Return the (x, y) coordinate for the center point of the cell that contains the specified text.  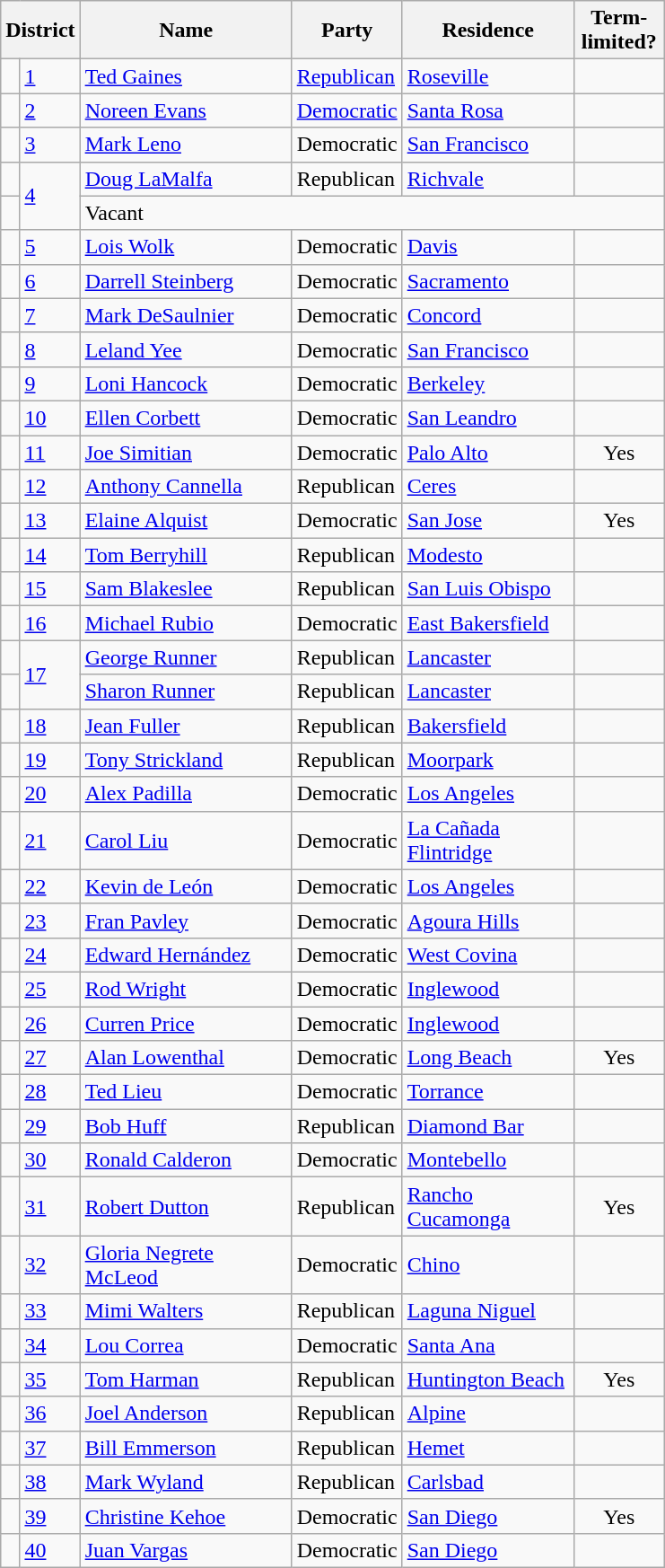
Juan Vargas (186, 1550)
East Bakersfield (488, 623)
15 (50, 589)
22 (50, 886)
Chino (488, 1264)
25 (50, 989)
Santa Ana (488, 1345)
Joe Simitian (186, 452)
6 (50, 281)
Gloria Negrete McLeod (186, 1264)
20 (50, 794)
33 (50, 1311)
Mark Wyland (186, 1482)
Lois Wolk (186, 247)
Ted Lieu (186, 1092)
7 (50, 315)
40 (50, 1550)
Name (186, 31)
12 (50, 487)
San Jose (488, 521)
Term-limited? (619, 31)
Tom Berryhill (186, 555)
13 (50, 521)
Christine Kehoe (186, 1516)
Alpine (488, 1414)
10 (50, 418)
Mark Leno (186, 145)
Rod Wright (186, 989)
Alex Padilla (186, 794)
2 (50, 110)
Huntington Beach (488, 1379)
23 (50, 921)
Bill Emmerson (186, 1448)
Ronald Calderon (186, 1160)
Santa Rosa (488, 110)
La Cañada Flintridge (488, 841)
Carol Liu (186, 841)
Hemet (488, 1448)
San Leandro (488, 418)
Loni Hancock (186, 383)
Berkeley (488, 383)
San Luis Obispo (488, 589)
27 (50, 1058)
Residence (488, 31)
Tom Harman (186, 1379)
Alan Lowenthal (186, 1058)
14 (50, 555)
Ellen Corbett (186, 418)
Laguna Niguel (488, 1311)
Kevin de León (186, 886)
32 (50, 1264)
Leland Yee (186, 349)
Ted Gaines (186, 76)
Lou Correa (186, 1345)
Moorpark (488, 760)
36 (50, 1414)
Modesto (488, 555)
Concord (488, 315)
21 (50, 841)
26 (50, 1023)
Tony Strickland (186, 760)
28 (50, 1092)
Richvale (488, 179)
9 (50, 383)
8 (50, 349)
37 (50, 1448)
Montebello (488, 1160)
31 (50, 1207)
18 (50, 726)
Michael Rubio (186, 623)
35 (50, 1379)
38 (50, 1482)
Diamond Bar (488, 1126)
Palo Alto (488, 452)
Elaine Alquist (186, 521)
3 (50, 145)
39 (50, 1516)
Davis (488, 247)
Fran Pavley (186, 921)
Bob Huff (186, 1126)
Mimi Walters (186, 1311)
4 (50, 196)
Noreen Evans (186, 110)
Curren Price (186, 1023)
Sharon Runner (186, 692)
George Runner (186, 657)
Bakersfield (488, 726)
Long Beach (488, 1058)
Rancho Cucamonga (488, 1207)
19 (50, 760)
Anthony Cannella (186, 487)
Sam Blakeslee (186, 589)
Torrance (488, 1092)
1 (50, 76)
Doug LaMalfa (186, 179)
Carlsbad (488, 1482)
Party (346, 31)
Sacramento (488, 281)
Ceres (488, 487)
West Covina (488, 955)
30 (50, 1160)
Darrell Steinberg (186, 281)
24 (50, 955)
11 (50, 452)
Edward Hernández (186, 955)
Joel Anderson (186, 1414)
5 (50, 247)
Roseville (488, 76)
District (40, 31)
Mark DeSaulnier (186, 315)
Robert Dutton (186, 1207)
29 (50, 1126)
16 (50, 623)
Jean Fuller (186, 726)
Vacant (372, 213)
17 (50, 674)
34 (50, 1345)
Agoura Hills (488, 921)
